Search for the cell housing the specified text and yield its (X, Y) center coordinate. 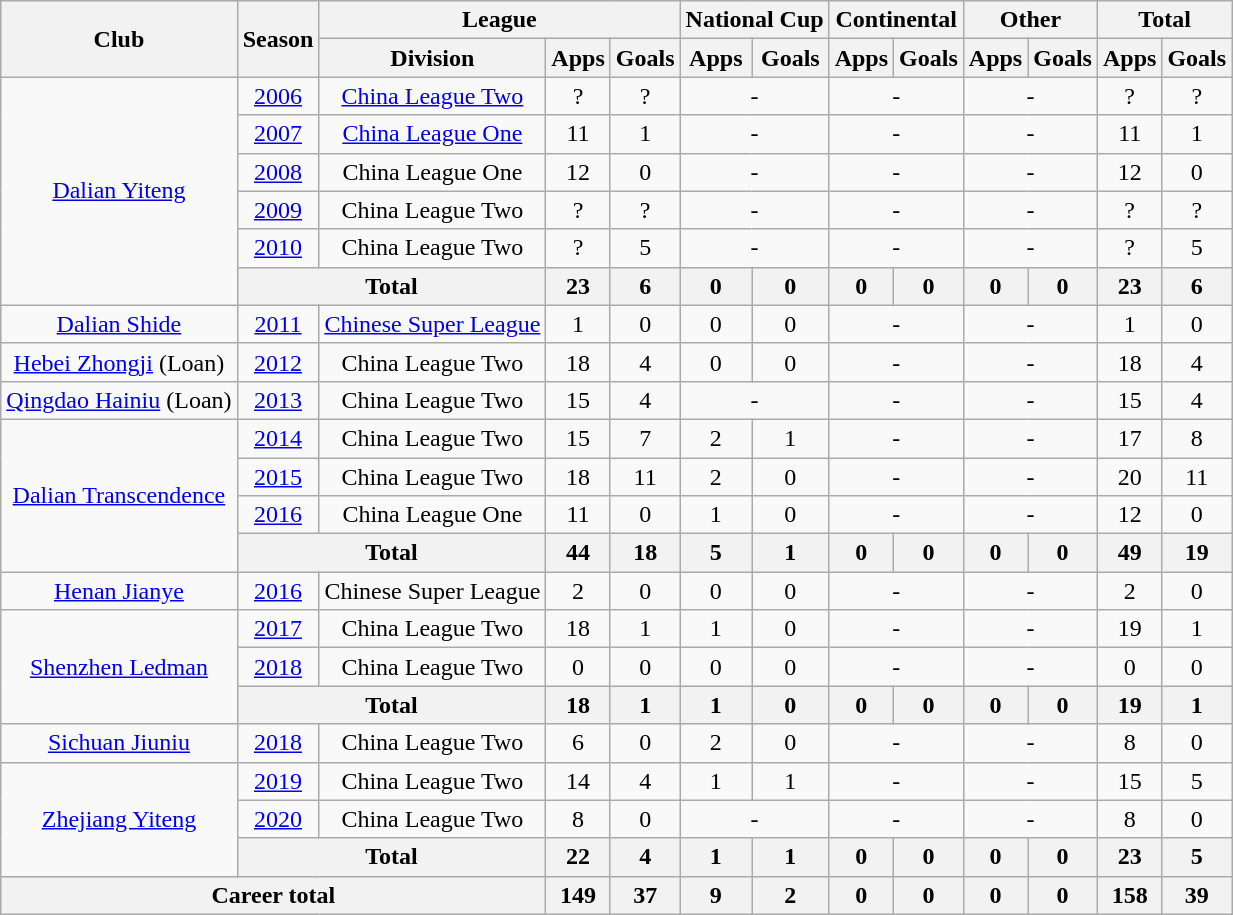
149 (578, 895)
Career total (274, 895)
2010 (278, 248)
Continental (896, 20)
2009 (278, 210)
44 (578, 553)
22 (578, 857)
158 (1129, 895)
Hebei Zhongji (Loan) (119, 362)
2007 (278, 134)
Shenzhen Ledman (119, 667)
2017 (278, 629)
Dalian Shide (119, 324)
14 (578, 781)
Division (432, 58)
League (500, 20)
49 (1129, 553)
Season (278, 39)
Dalian Transcendence (119, 495)
Henan Jianye (119, 591)
Qingdao Hainiu (Loan) (119, 400)
39 (1197, 895)
2019 (278, 781)
National Cup (754, 20)
2020 (278, 819)
Other (1030, 20)
7 (645, 438)
2014 (278, 438)
20 (1129, 477)
2006 (278, 96)
37 (645, 895)
2011 (278, 324)
2015 (278, 477)
2012 (278, 362)
Sichuan Jiuniu (119, 743)
2013 (278, 400)
Club (119, 39)
2008 (278, 172)
Dalian Yiteng (119, 191)
9 (716, 895)
17 (1129, 438)
Zhejiang Yiteng (119, 819)
